From the cell containing the given text, extract its center point as [x, y] coordinate. 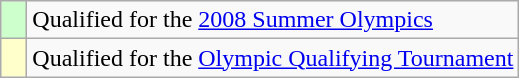
Qualified for the 2008 Summer Olympics [273, 20]
Qualified for the Olympic Qualifying Tournament [273, 58]
